Find where the given text appears and provide that cell's center as [X, Y] coordinate. 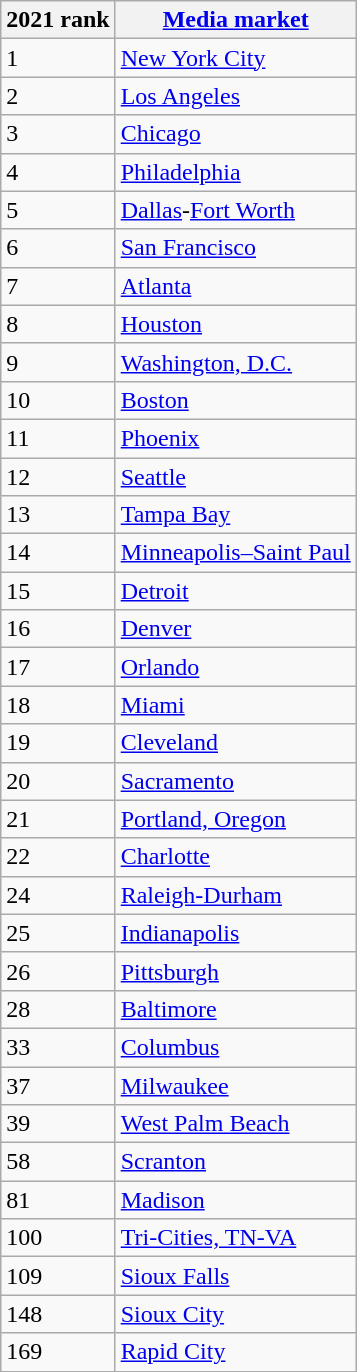
Raleigh-Durham [236, 895]
Orlando [236, 667]
26 [58, 971]
3 [58, 134]
28 [58, 1009]
4 [58, 172]
6 [58, 248]
14 [58, 553]
West Palm Beach [236, 1124]
Scranton [236, 1162]
37 [58, 1085]
33 [58, 1047]
8 [58, 324]
Cleveland [236, 743]
Houston [236, 324]
5 [58, 210]
1 [58, 58]
20 [58, 781]
Seattle [236, 477]
Washington, D.C. [236, 362]
San Francisco [236, 248]
Boston [236, 400]
Rapid City [236, 1352]
15 [58, 591]
Pittsburgh [236, 971]
Portland, Oregon [236, 819]
Charlotte [236, 857]
2 [58, 96]
Indianapolis [236, 933]
81 [58, 1200]
21 [58, 819]
24 [58, 895]
2021 rank [58, 20]
Media market [236, 20]
Baltimore [236, 1009]
100 [58, 1238]
Minneapolis–Saint Paul [236, 553]
Milwaukee [236, 1085]
Denver [236, 629]
19 [58, 743]
16 [58, 629]
39 [58, 1124]
Phoenix [236, 438]
12 [58, 477]
10 [58, 400]
17 [58, 667]
11 [58, 438]
18 [58, 705]
Madison [236, 1200]
109 [58, 1276]
Tri-Cities, TN-VA [236, 1238]
Sioux City [236, 1314]
7 [58, 286]
New York City [236, 58]
Miami [236, 705]
9 [58, 362]
58 [58, 1162]
Chicago [236, 134]
Dallas-Fort Worth [236, 210]
Sacramento [236, 781]
25 [58, 933]
Los Angeles [236, 96]
Sioux Falls [236, 1276]
Columbus [236, 1047]
148 [58, 1314]
13 [58, 515]
169 [58, 1352]
Tampa Bay [236, 515]
Philadelphia [236, 172]
Atlanta [236, 286]
22 [58, 857]
Detroit [236, 591]
